Extract the (x, y) coordinate from the center of the cell holding the provided text.  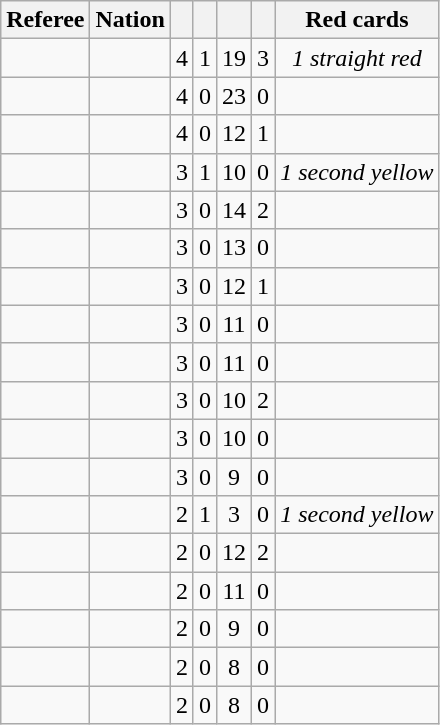
Referee (46, 20)
23 (234, 96)
Nation (130, 20)
1 straight red (357, 58)
14 (234, 210)
13 (234, 248)
19 (234, 58)
Red cards (357, 20)
